Return [X, Y] of the center of cell containing provided text 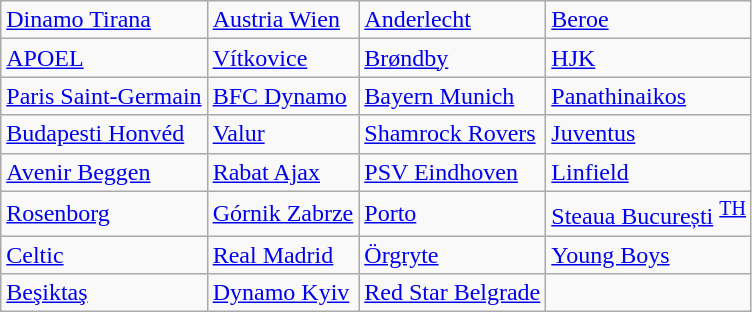
Linfield [649, 172]
Paris Saint-Germain [104, 96]
HJK [649, 58]
Rabat Ajax [283, 172]
Steaua București TH [649, 214]
Dynamo Kyiv [283, 293]
Young Boys [649, 255]
Rosenborg [104, 214]
Anderlecht [452, 20]
Örgryte [452, 255]
BFC Dynamo [283, 96]
Vítkovice [283, 58]
Beroe [649, 20]
Juventus [649, 134]
Brøndby [452, 58]
Austria Wien [283, 20]
Celtic [104, 255]
Avenir Beggen [104, 172]
Bayern Munich [452, 96]
Panathinaikos [649, 96]
Shamrock Rovers [452, 134]
Beşiktaş [104, 293]
Porto [452, 214]
Budapesti Honvéd [104, 134]
PSV Eindhoven [452, 172]
Red Star Belgrade [452, 293]
APOEL [104, 58]
Górnik Zabrze [283, 214]
Real Madrid [283, 255]
Valur [283, 134]
Dinamo Tirana [104, 20]
